Detect which cell encompasses the target text, then output its [x, y] center coordinate. 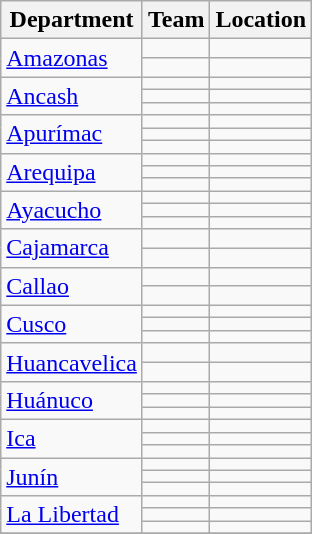
Huancavelica [72, 362]
Ica [72, 438]
Huánuco [72, 400]
Amazonas [72, 58]
La Libertad [72, 515]
Team [176, 20]
Junín [72, 477]
Callao [72, 286]
Cajamarca [72, 248]
Department [72, 20]
Location [261, 20]
Arequipa [72, 172]
Ancash [72, 96]
Ayacucho [72, 210]
Apurímac [72, 134]
Cusco [72, 324]
